Locate the cell with the specified text and output its [X, Y] center coordinate. 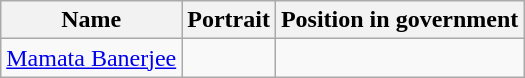
Position in government [399, 20]
Name [92, 20]
Mamata Banerjee [92, 58]
Portrait [229, 20]
